Provide the (x, y) coordinate of the cell's center where the given text is located.  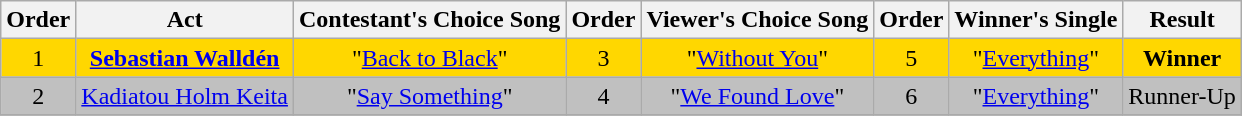
Winner's Single (1036, 20)
1 (38, 58)
"Say Something" (429, 96)
Runner-Up (1182, 96)
Result (1182, 20)
2 (38, 96)
Viewer's Choice Song (758, 20)
"Back to Black" (429, 58)
6 (912, 96)
"We Found Love" (758, 96)
Kadiatou Holm Keita (185, 96)
"Without You" (758, 58)
3 (604, 58)
Act (185, 20)
Contestant's Choice Song (429, 20)
5 (912, 58)
4 (604, 96)
Winner (1182, 58)
Sebastian Walldén (185, 58)
